For the text-containing cell, return its midpoint in (X, Y) coordinate format. 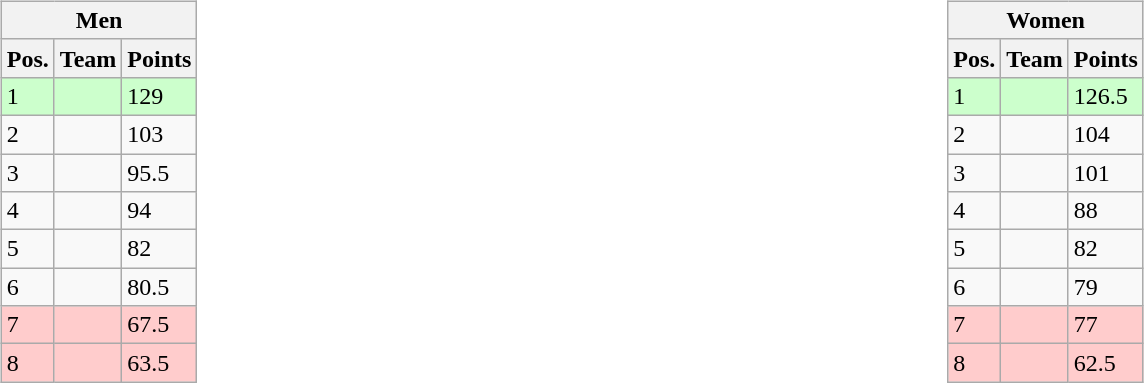
101 (1106, 173)
80.5 (160, 287)
77 (1106, 325)
Men (99, 20)
Women (1046, 20)
62.5 (1106, 363)
67.5 (160, 325)
94 (160, 211)
104 (1106, 134)
79 (1106, 287)
63.5 (160, 363)
126.5 (1106, 96)
129 (160, 96)
88 (1106, 211)
95.5 (160, 173)
103 (160, 134)
